Capture the cell that displays the provided text and extract its [x, y] central coordinate. 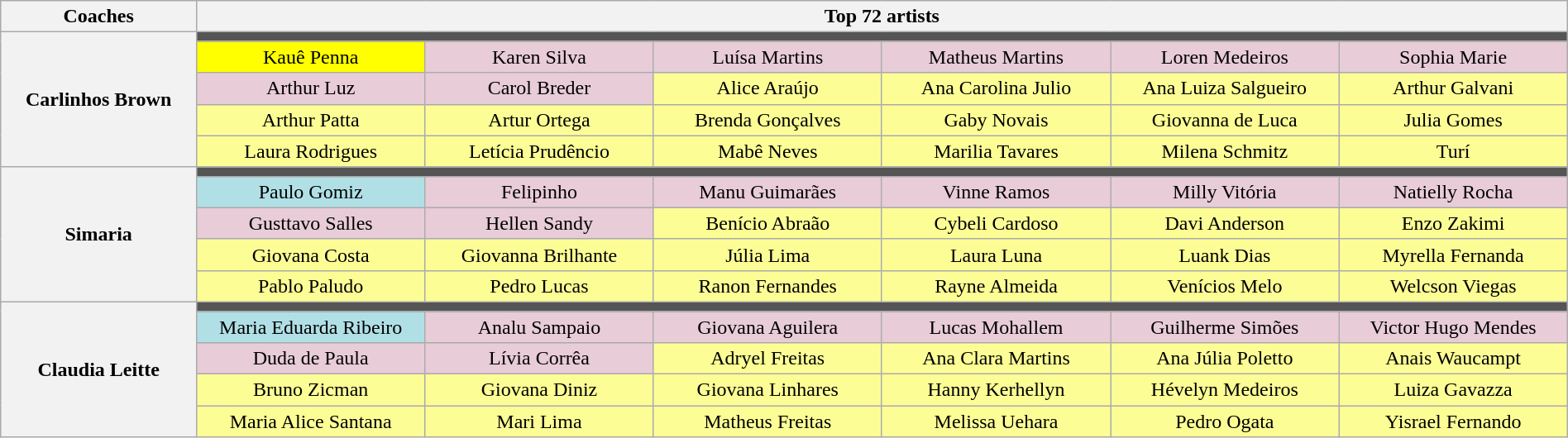
Arthur Patta [311, 120]
Cybeli Cardoso [996, 223]
Manu Guimarães [767, 192]
Paulo Gomiz [311, 192]
Natielly Rocha [1453, 192]
Rayne Almeida [996, 286]
Arthur Luz [311, 88]
Ranon Fernandes [767, 286]
Alice Araújo [767, 88]
Vinne Ramos [996, 192]
Hanny Kerhellyn [996, 390]
Giovana Linhares [767, 390]
Ana Júlia Poletto [1225, 359]
Laura Luna [996, 255]
Felipinho [539, 192]
Brenda Gonçalves [767, 120]
Anais Waucampt [1453, 359]
Giovanna Brilhante [539, 255]
Guilherme Simões [1225, 326]
Top 72 artists [882, 17]
Welcson Viegas [1453, 286]
Mari Lima [539, 421]
Kauê Penna [311, 57]
Luísa Martins [767, 57]
Milena Schmitz [1225, 151]
Yisrael Fernando [1453, 421]
Hellen Sandy [539, 223]
Lucas Mohallem [996, 326]
Pedro Ogata [1225, 421]
Venícios Melo [1225, 286]
Luiza Gavazza [1453, 390]
Analu Sampaio [539, 326]
Turí [1453, 151]
Pablo Paludo [311, 286]
Myrella Fernanda [1453, 255]
Ana Clara Martins [996, 359]
Adryel Freitas [767, 359]
Carlinhos Brown [99, 99]
Victor Hugo Mendes [1453, 326]
Mabê Neves [767, 151]
Matheus Freitas [767, 421]
Bruno Zicman [311, 390]
Duda de Paula [311, 359]
Giovana Costa [311, 255]
Laura Rodrigues [311, 151]
Ana Luiza Salgueiro [1225, 88]
Loren Medeiros [1225, 57]
Maria Eduarda Ribeiro [311, 326]
Arthur Galvani [1453, 88]
Coaches [99, 17]
Lívia Corrêa [539, 359]
Giovana Aguilera [767, 326]
Hévelyn Medeiros [1225, 390]
Gaby Novais [996, 120]
Enzo Zakimi [1453, 223]
Karen Silva [539, 57]
Milly Vitória [1225, 192]
Melissa Uehara [996, 421]
Claudia Leitte [99, 369]
Letícia Prudêncio [539, 151]
Maria Alice Santana [311, 421]
Carol Breder [539, 88]
Sophia Marie [1453, 57]
Luank Dias [1225, 255]
Júlia Lima [767, 255]
Giovanna de Luca [1225, 120]
Giovana Diniz [539, 390]
Artur Ortega [539, 120]
Julia Gomes [1453, 120]
Marilia Tavares [996, 151]
Davi Anderson [1225, 223]
Gusttavo Salles [311, 223]
Pedro Lucas [539, 286]
Ana Carolina Julio [996, 88]
Benício Abraão [767, 223]
Matheus Martins [996, 57]
Simaria [99, 235]
